Extract the [X, Y] coordinate from the center of the cell holding the provided text.  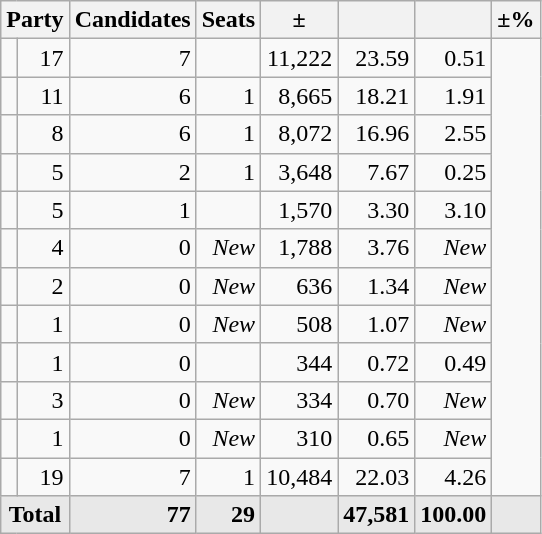
7.67 [376, 172]
Total [35, 515]
0.72 [376, 362]
Party [35, 20]
0.49 [454, 362]
8 [43, 134]
1,788 [300, 248]
16.96 [376, 134]
77 [132, 515]
0.25 [454, 172]
3 [43, 400]
508 [300, 324]
1.91 [454, 96]
8,072 [300, 134]
47,581 [376, 515]
0.70 [376, 400]
310 [300, 438]
4.26 [454, 477]
1.07 [376, 324]
3.76 [376, 248]
344 [300, 362]
0.51 [454, 58]
± [300, 20]
8,665 [300, 96]
Candidates [132, 20]
3.10 [454, 210]
3.30 [376, 210]
636 [300, 286]
Seats [228, 20]
19 [43, 477]
11,222 [300, 58]
18.21 [376, 96]
100.00 [454, 515]
10,484 [300, 477]
2.55 [454, 134]
±% [516, 20]
11 [43, 96]
1,570 [300, 210]
1.34 [376, 286]
22.03 [376, 477]
29 [228, 515]
23.59 [376, 58]
334 [300, 400]
17 [43, 58]
4 [43, 248]
0.65 [376, 438]
3,648 [300, 172]
